Extract the [x, y] coordinate from the center of the cell holding the provided text.  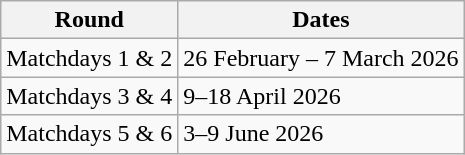
Matchdays 5 & 6 [90, 134]
Round [90, 20]
Matchdays 1 & 2 [90, 58]
26 February – 7 March 2026 [321, 58]
9–18 April 2026 [321, 96]
Matchdays 3 & 4 [90, 96]
Dates [321, 20]
3–9 June 2026 [321, 134]
